Find where the given text appears and provide that cell's center as [x, y] coordinate. 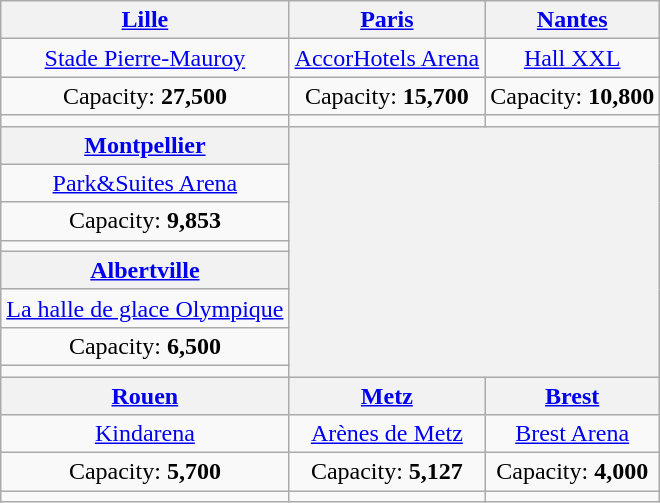
Albertville [145, 270]
Lille [145, 20]
Capacity: 27,500 [145, 96]
Brest Arena [572, 434]
La halle de glace Olympique [145, 308]
Arènes de Metz [387, 434]
Brest [572, 395]
Park&Suites Arena [145, 183]
Capacity: 5,127 [387, 472]
Metz [387, 395]
Paris [387, 20]
Capacity: 4,000 [572, 472]
Montpellier [145, 145]
AccorHotels Arena [387, 58]
Capacity: 9,853 [145, 221]
Nantes [572, 20]
Capacity: 5,700 [145, 472]
Capacity: 10,800 [572, 96]
Capacity: 15,700 [387, 96]
Hall XXL [572, 58]
Stade Pierre-Mauroy [145, 58]
Capacity: 6,500 [145, 346]
Rouen [145, 395]
Kindarena [145, 434]
